Return (x, y) of the center of cell containing provided text 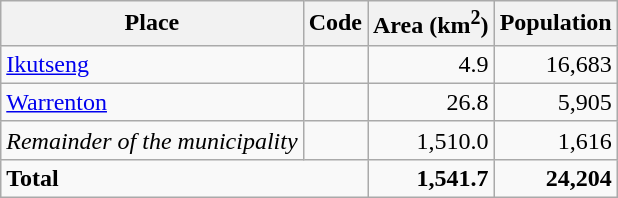
Remainder of the municipality (152, 140)
24,204 (556, 178)
4.9 (432, 64)
Ikutseng (152, 64)
Code (335, 24)
Population (556, 24)
Warrenton (152, 102)
1,541.7 (432, 178)
1,510.0 (432, 140)
Area (km2) (432, 24)
Place (152, 24)
Total (184, 178)
16,683 (556, 64)
26.8 (432, 102)
5,905 (556, 102)
1,616 (556, 140)
